Pinpoint the cell where the given text exists, returning its [x, y] midpoint coordinate. 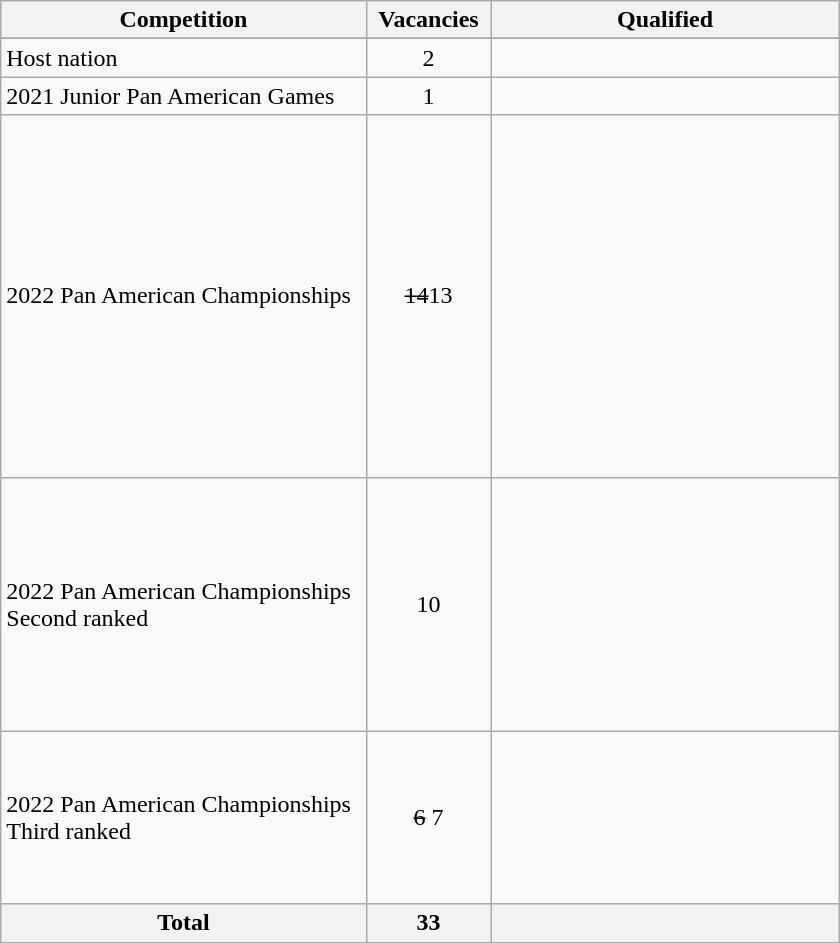
Total [184, 923]
33 [428, 923]
2021 Junior Pan American Games [184, 96]
2 [428, 58]
10 [428, 604]
Host nation [184, 58]
6 7 [428, 818]
2022 Pan American ChampionshipsSecond ranked [184, 604]
Vacancies [428, 20]
2022 Pan American ChampionshipsThird ranked [184, 818]
Qualified [665, 20]
1413 [428, 296]
2022 Pan American Championships [184, 296]
1 [428, 96]
Competition [184, 20]
